Extract the (x, y) coordinate from the center of the cell holding the provided text.  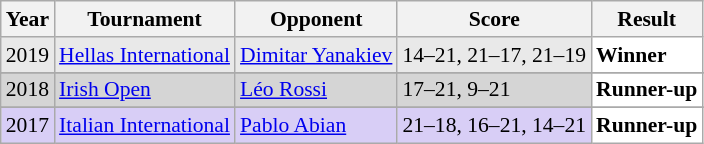
Winner (646, 55)
Score (494, 19)
Italian International (144, 126)
Irish Open (144, 90)
2019 (28, 55)
2017 (28, 126)
Léo Rossi (316, 90)
Year (28, 19)
Dimitar Yanakiev (316, 55)
17–21, 9–21 (494, 90)
Result (646, 19)
Hellas International (144, 55)
Tournament (144, 19)
21–18, 16–21, 14–21 (494, 126)
Pablo Abian (316, 126)
2018 (28, 90)
14–21, 21–17, 21–19 (494, 55)
Opponent (316, 19)
